Return (x, y) of the center of cell containing provided text 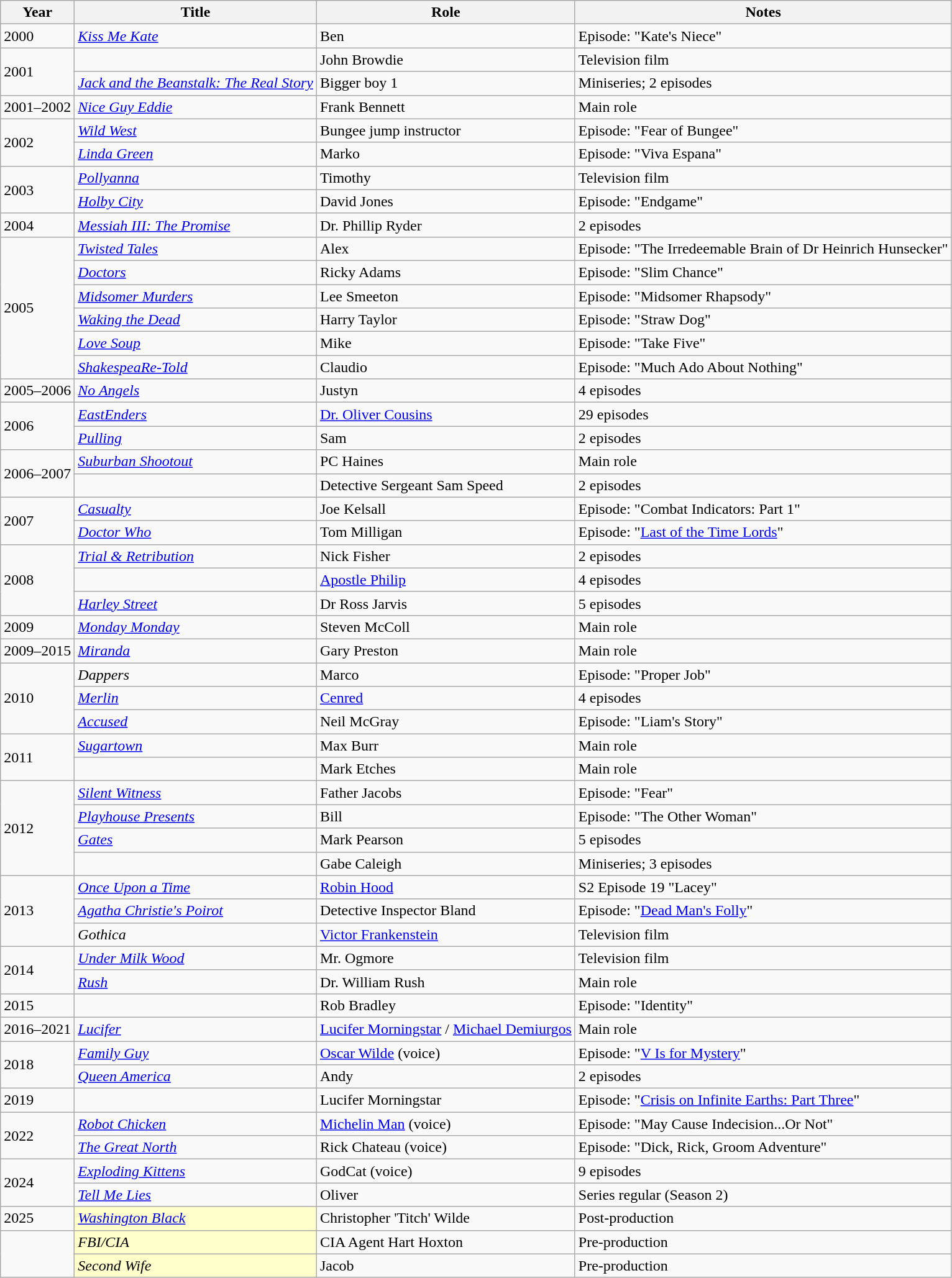
Playhouse Presents (196, 816)
S2 Episode 19 "Lacey" (763, 887)
2006–2007 (37, 473)
Michelin Man (voice) (446, 1124)
Waking the Dead (196, 320)
Silent Witness (196, 793)
Lucifer Morningstar (446, 1100)
Dr Ross Jarvis (446, 603)
Christopher 'Titch' Wilde (446, 1218)
Exploding Kittens (196, 1171)
2008 (37, 580)
Episode: "Slim Chance" (763, 272)
Rick Chateau (voice) (446, 1148)
Episode: "Last of the Time Lords" (763, 532)
Episode: "Endgame" (763, 201)
Mark Pearson (446, 840)
2016–2021 (37, 1029)
Oscar Wilde (voice) (446, 1053)
Suburban Shootout (196, 462)
Episode: "Combat Indicators: Part 1" (763, 509)
Trial & Retribution (196, 556)
2024 (37, 1183)
Series regular (Season 2) (763, 1195)
2005 (37, 308)
Episode: "Kate's Niece" (763, 36)
Dappers (196, 674)
Dr. Phillip Ryder (446, 225)
Ben (446, 36)
Gary Preston (446, 650)
Alex (446, 249)
Steven McColl (446, 627)
Love Soup (196, 344)
Dr. William Rush (446, 982)
Rob Bradley (446, 1005)
CIA Agent Hart Hoxton (446, 1242)
2005–2006 (37, 391)
Mark Etches (446, 769)
2003 (37, 189)
Episode: "Dick, Rick, Groom Adventure" (763, 1148)
Once Upon a Time (196, 887)
Year (37, 12)
Pulling (196, 438)
Apostle Philip (446, 580)
Casualty (196, 509)
Doctor Who (196, 532)
Joe Kelsall (446, 509)
Dr. Oliver Cousins (446, 414)
Sugartown (196, 746)
Robin Hood (446, 887)
Episode: "Much Ado About Nothing" (763, 367)
Rush (196, 982)
Justyn (446, 391)
Andy (446, 1077)
Merlin (196, 698)
2025 (37, 1218)
Twisted Tales (196, 249)
Family Guy (196, 1053)
Robot Chicken (196, 1124)
Messiah III: The Promise (196, 225)
Pollyanna (196, 178)
Monday Monday (196, 627)
Episode: "Identity" (763, 1005)
Detective Sergeant Sam Speed (446, 485)
Bungee jump instructor (446, 130)
Victor Frankenstein (446, 934)
2004 (37, 225)
Mr. Ogmore (446, 958)
EastEnders (196, 414)
29 episodes (763, 414)
Detective Inspector Bland (446, 911)
2007 (37, 521)
Episode: "Liam's Story" (763, 722)
Father Jacobs (446, 793)
Linda Green (196, 154)
Max Burr (446, 746)
Washington Black (196, 1218)
2010 (37, 698)
David Jones (446, 201)
Holby City (196, 201)
No Angels (196, 391)
Post-production (763, 1218)
Doctors (196, 272)
Mike (446, 344)
Midsomer Murders (196, 296)
2002 (37, 142)
Episode: "Straw Dog" (763, 320)
2018 (37, 1065)
2019 (37, 1100)
Gabe Caleigh (446, 864)
Gates (196, 840)
Episode: "The Other Woman" (763, 816)
2012 (37, 828)
Miniseries; 2 episodes (763, 83)
The Great North (196, 1148)
Harry Taylor (446, 320)
2013 (37, 911)
2006 (37, 426)
Episode: "May Cause Indecision...Or Not" (763, 1124)
Ricky Adams (446, 272)
Episode: "Dead Man's Folly" (763, 911)
Marco (446, 674)
Episode: "Fear of Bungee" (763, 130)
2001–2002 (37, 107)
Timothy (446, 178)
Bill (446, 816)
FBI/CIA (196, 1242)
Neil McGray (446, 722)
Episode: "Viva Espana" (763, 154)
2011 (37, 757)
Marko (446, 154)
Lucifer (196, 1029)
Episode: "V Is for Mystery" (763, 1053)
Sam (446, 438)
Lee Smeeton (446, 296)
Nick Fisher (446, 556)
Claudio (446, 367)
Cenred (446, 698)
Title (196, 12)
Episode: "Proper Job" (763, 674)
GodCat (voice) (446, 1171)
Miniseries; 3 episodes (763, 864)
Frank Bennett (446, 107)
2001 (37, 71)
Bigger boy 1 (446, 83)
Gothica (196, 934)
Agatha Christie's Poirot (196, 911)
Miranda (196, 650)
2009–2015 (37, 650)
PC Haines (446, 462)
Jacob (446, 1266)
Tom Milligan (446, 532)
Notes (763, 12)
Episode: "Take Five" (763, 344)
2009 (37, 627)
Episode: "The Irredeemable Brain of Dr Heinrich Hunsecker" (763, 249)
Wild West (196, 130)
Kiss Me Kate (196, 36)
Lucifer Morningstar / Michael Demiurgos (446, 1029)
Accused (196, 722)
2015 (37, 1005)
Role (446, 12)
Tell Me Lies (196, 1195)
Second Wife (196, 1266)
2014 (37, 970)
Harley Street (196, 603)
Oliver (446, 1195)
Queen America (196, 1077)
Under Milk Wood (196, 958)
John Browdie (446, 60)
Episode: "Midsomer Rhapsody" (763, 296)
Episode: "Crisis on Infinite Earths: Part Three" (763, 1100)
Jack and the Beanstalk: The Real Story (196, 83)
Nice Guy Eddie (196, 107)
2022 (37, 1136)
ShakespeaRe-Told (196, 367)
2000 (37, 36)
Episode: "Fear" (763, 793)
9 episodes (763, 1171)
